Provide the (x, y) coordinate of the cell's center where the given text is located.  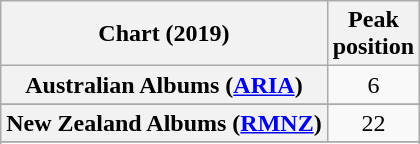
22 (373, 123)
6 (373, 85)
Australian Albums (ARIA) (164, 85)
New Zealand Albums (RMNZ) (164, 123)
Chart (2019) (164, 34)
Peakposition (373, 34)
